Return the [X, Y] coordinate for the center point of the cell that contains the specified text.  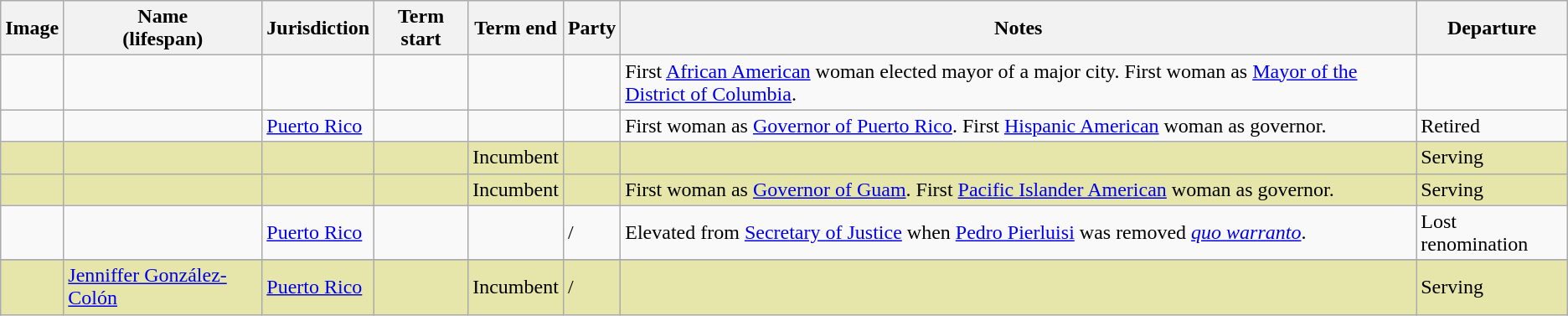
Departure [1493, 28]
Notes [1019, 28]
Jenniffer González-Colón [162, 287]
Image [32, 28]
First woman as Governor of Puerto Rico. First Hispanic American woman as governor. [1019, 126]
Jurisdiction [318, 28]
First woman as Governor of Guam. First Pacific Islander American woman as governor. [1019, 189]
Term end [516, 28]
Party [591, 28]
Lost renomination [1493, 233]
Term start [421, 28]
First African American woman elected mayor of a major city. First woman as Mayor of the District of Columbia. [1019, 82]
Name(lifespan) [162, 28]
Retired [1493, 126]
Elevated from Secretary of Justice when Pedro Pierluisi was removed quo warranto. [1019, 233]
